For the text-containing cell, return its midpoint in (X, Y) coordinate format. 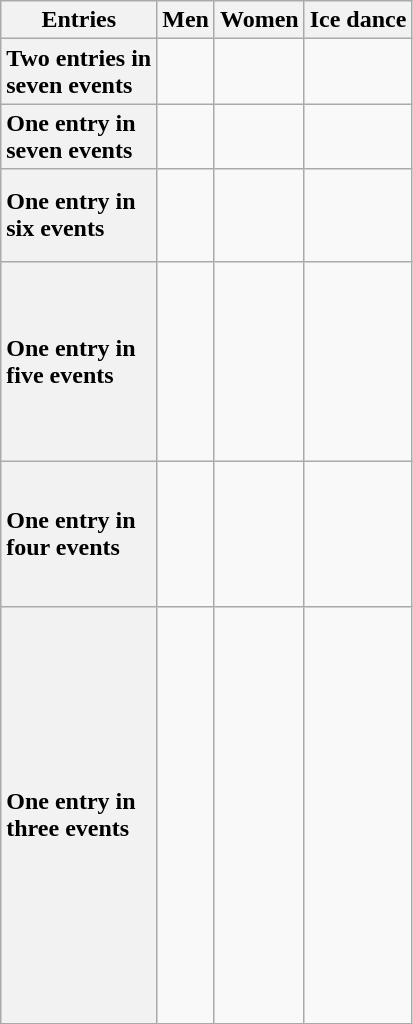
Entries (79, 20)
One entry infour events (79, 534)
One entry insix events (79, 215)
One entry inseven events (79, 136)
Women (259, 20)
Two entries inseven events (79, 72)
Ice dance (358, 20)
One entry inthree events (79, 815)
Men (186, 20)
One entry infive events (79, 361)
